For the text-containing cell, return its midpoint in [x, y] coordinate format. 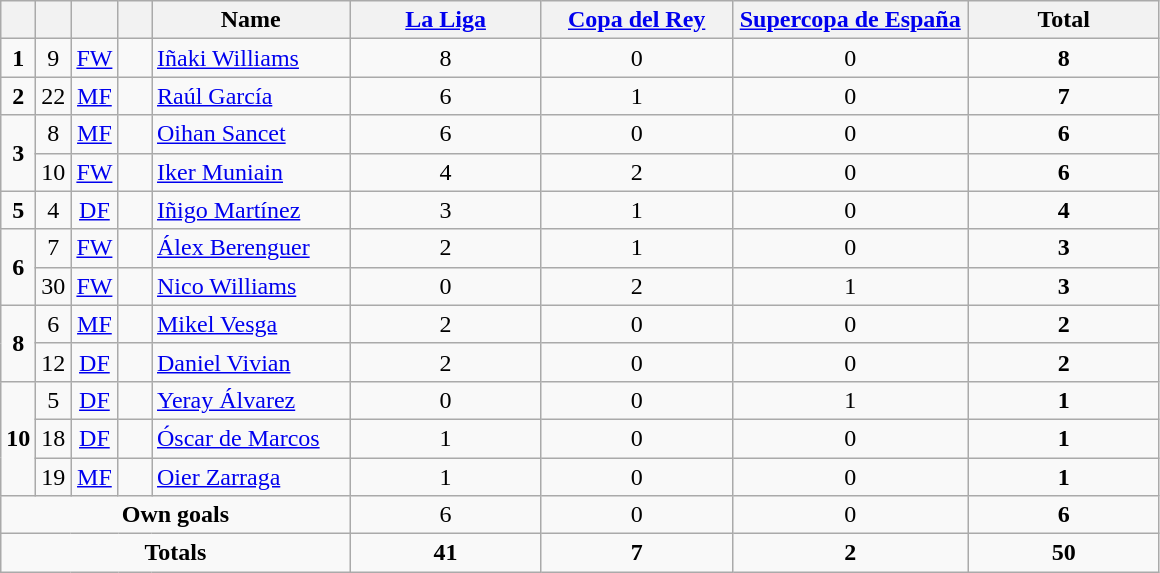
Raúl García [252, 96]
Supercopa de España [850, 20]
Total [1064, 20]
Iñigo Martínez [252, 210]
Name [252, 20]
Oihan Sancet [252, 134]
9 [54, 58]
22 [54, 96]
Daniel Vivian [252, 362]
41 [446, 553]
Mikel Vesga [252, 324]
Copa del Rey [636, 20]
Iñaki Williams [252, 58]
Óscar de Marcos [252, 438]
18 [54, 438]
Nico Williams [252, 286]
Own goals [176, 515]
Yeray Álvarez [252, 400]
Álex Berenguer [252, 248]
Totals [176, 553]
19 [54, 477]
12 [54, 362]
La Liga [446, 20]
30 [54, 286]
Iker Muniain [252, 172]
Oier Zarraga [252, 477]
50 [1064, 553]
